Find where the given text appears and provide that cell's center as [x, y] coordinate. 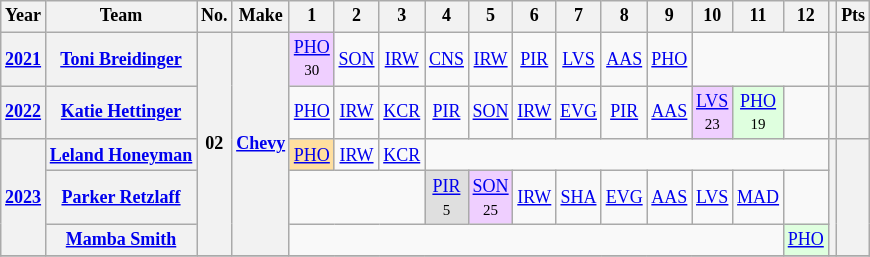
LVS23 [712, 113]
CNS [447, 59]
Make [261, 16]
9 [670, 16]
Parker Retzlaff [120, 197]
7 [579, 16]
8 [624, 16]
4 [447, 16]
MAD [758, 197]
2023 [24, 197]
Pts [854, 16]
SHA [579, 197]
Mamba Smith [120, 240]
3 [402, 16]
2 [356, 16]
Chevy [261, 144]
PHO30 [312, 59]
SON25 [490, 197]
Katie Hettinger [120, 113]
12 [806, 16]
10 [712, 16]
6 [534, 16]
02 [214, 144]
No. [214, 16]
PHO19 [758, 113]
2021 [24, 59]
11 [758, 16]
2022 [24, 113]
5 [490, 16]
Team [120, 16]
1 [312, 16]
Year [24, 16]
PIR5 [447, 197]
Leland Honeyman [120, 154]
Toni Breidinger [120, 59]
